Pinpoint the cell where the given text exists, returning its (X, Y) midpoint coordinate. 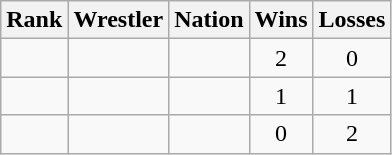
Rank (34, 20)
Losses (352, 20)
Wins (281, 20)
Wrestler (118, 20)
Nation (209, 20)
